Determine the [X, Y] coordinate at the center of the cell enclosing the given text.  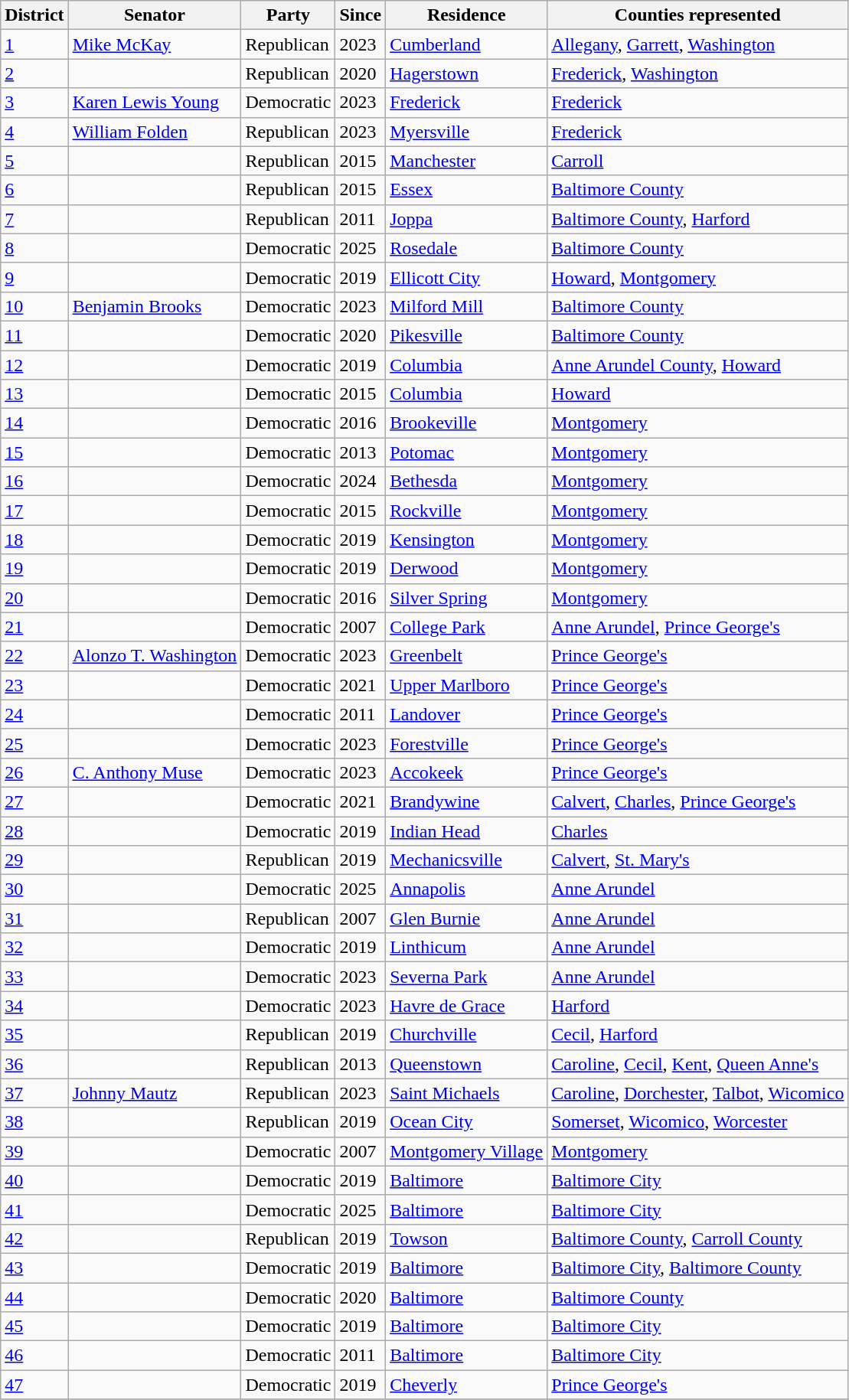
Benjamin Brooks [155, 306]
Glen Burnie [467, 919]
13 [34, 394]
Cumberland [467, 44]
Greenbelt [467, 656]
4 [34, 132]
42 [34, 1238]
College Park [467, 627]
Towson [467, 1238]
12 [34, 365]
Alonzo T. Washington [155, 656]
Derwood [467, 569]
27 [34, 801]
Milford Mill [467, 306]
Karen Lewis Young [155, 103]
Mike McKay [155, 44]
10 [34, 306]
46 [34, 1356]
20 [34, 598]
9 [34, 277]
18 [34, 540]
Cecil, Harford [698, 1035]
Havre de Grace [467, 1006]
Anne Arundel County, Howard [698, 365]
Senator [155, 15]
2 [34, 73]
Hagerstown [467, 73]
Party [288, 15]
38 [34, 1122]
44 [34, 1297]
Indian Head [467, 831]
29 [34, 860]
40 [34, 1180]
28 [34, 831]
36 [34, 1064]
Montgomery Village [467, 1151]
Queenstown [467, 1064]
24 [34, 714]
Potomac [467, 452]
41 [34, 1209]
7 [34, 219]
Essex [467, 190]
Landover [467, 714]
Accokeek [467, 772]
Joppa [467, 219]
Somerset, Wicomico, Worcester [698, 1122]
Howard [698, 394]
25 [34, 743]
22 [34, 656]
16 [34, 481]
Rockville [467, 511]
Calvert, St. Mary's [698, 860]
32 [34, 948]
23 [34, 685]
Johnny Mautz [155, 1093]
1 [34, 44]
Rosedale [467, 248]
Annapolis [467, 889]
Baltimore City, Baltimore County [698, 1268]
Ellicott City [467, 277]
District [34, 15]
Calvert, Charles, Prince George's [698, 801]
Frederick, Washington [698, 73]
C. Anthony Muse [155, 772]
Anne Arundel, Prince George's [698, 627]
3 [34, 103]
Ocean City [467, 1122]
Pikesville [467, 335]
Carroll [698, 161]
Cheverly [467, 1385]
Bethesda [467, 481]
8 [34, 248]
14 [34, 423]
19 [34, 569]
17 [34, 511]
21 [34, 627]
William Folden [155, 132]
26 [34, 772]
Caroline, Cecil, Kent, Queen Anne's [698, 1064]
39 [34, 1151]
31 [34, 919]
Manchester [467, 161]
Caroline, Dorchester, Talbot, Wicomico [698, 1093]
Baltimore County, Harford [698, 219]
45 [34, 1327]
Since [361, 15]
Charles [698, 831]
2024 [361, 481]
6 [34, 190]
15 [34, 452]
Upper Marlboro [467, 685]
Allegany, Garrett, Washington [698, 44]
Howard, Montgomery [698, 277]
34 [34, 1006]
30 [34, 889]
Baltimore County, Carroll County [698, 1238]
Severna Park [467, 977]
Silver Spring [467, 598]
Churchville [467, 1035]
11 [34, 335]
37 [34, 1093]
Brandywine [467, 801]
Forestville [467, 743]
Myersville [467, 132]
43 [34, 1268]
47 [34, 1385]
Residence [467, 15]
Harford [698, 1006]
33 [34, 977]
Kensington [467, 540]
35 [34, 1035]
Saint Michaels [467, 1093]
Linthicum [467, 948]
Brookeville [467, 423]
Counties represented [698, 15]
Mechanicsville [467, 860]
5 [34, 161]
